Determine the [x, y] coordinate at the center of the cell enclosing the given text.  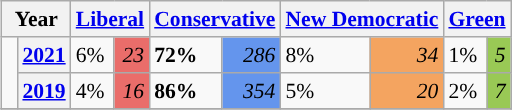
354 [251, 91]
5% [325, 91]
86% [186, 91]
286 [251, 55]
23 [132, 55]
Conservative [214, 19]
5 [499, 55]
34 [406, 55]
Green [476, 19]
Liberal [110, 19]
2019 [44, 91]
1% [465, 55]
6% [92, 55]
8% [325, 55]
16 [132, 91]
7 [499, 91]
New Democratic [362, 19]
4% [92, 91]
2021 [44, 55]
Year [36, 19]
2% [465, 91]
72% [186, 55]
20 [406, 91]
